Locate the cell with the specified text and output its [x, y] center coordinate. 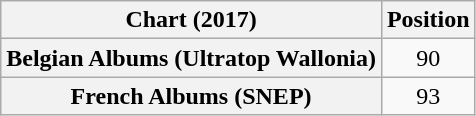
Belgian Albums (Ultratop Wallonia) [192, 58]
Position [428, 20]
90 [428, 58]
93 [428, 96]
Chart (2017) [192, 20]
French Albums (SNEP) [192, 96]
